Locate the cell with the specified text and output its (X, Y) center coordinate. 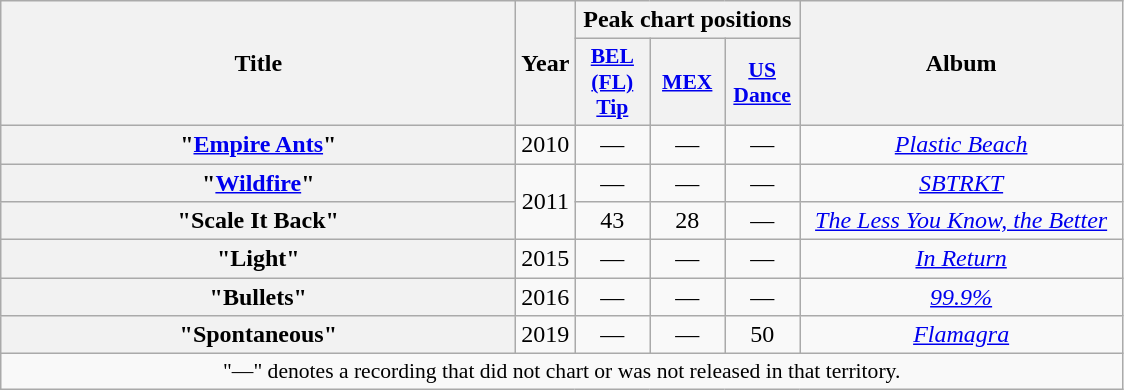
The Less You Know, the Better (962, 221)
"—" denotes a recording that did not chart or was not released in that territory. (562, 372)
Title (258, 64)
In Return (962, 259)
99.9% (962, 297)
MEX (688, 82)
Album (962, 64)
2016 (546, 297)
"Light" (258, 259)
Plastic Beach (962, 144)
Year (546, 64)
BEL(FL)Tip (612, 82)
"Empire Ants" (258, 144)
28 (688, 221)
2015 (546, 259)
2019 (546, 335)
2011 (546, 202)
Flamagra (962, 335)
"Spontaneous" (258, 335)
"Wildfire" (258, 183)
"Scale It Back" (258, 221)
Peak chart positions (688, 20)
50 (762, 335)
2010 (546, 144)
"Bullets" (258, 297)
43 (612, 221)
USDance (762, 82)
SBTRKT (962, 183)
